Provide the [X, Y] coordinate of the cell's center where the given text is located.  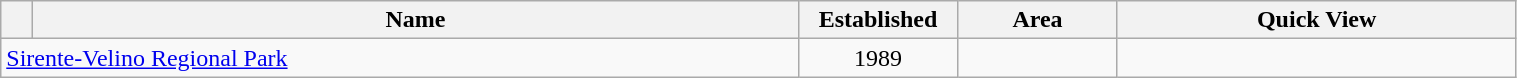
Sirente-Velino Regional Park [400, 58]
1989 [878, 58]
Established [878, 20]
Area [1038, 20]
Name [416, 20]
Quick View [1316, 20]
